Return the (X, Y) coordinate for the center point of the cell that contains the specified text.  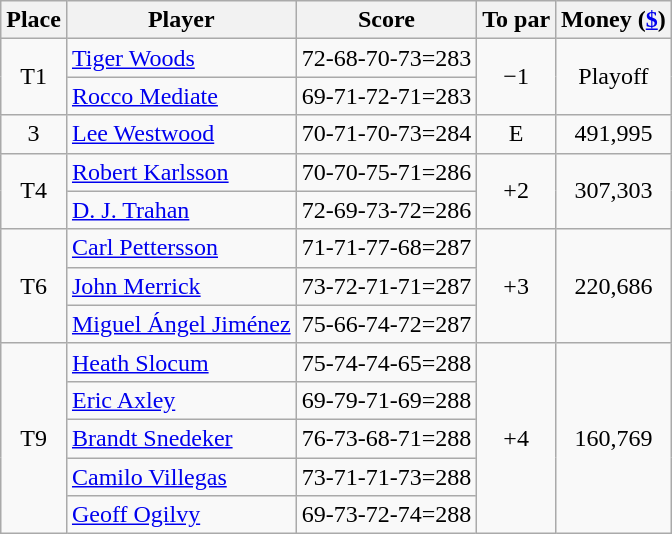
76-73-68-71=288 (386, 438)
Lee Westwood (181, 134)
71-71-77-68=287 (386, 248)
D. J. Trahan (181, 210)
Miguel Ángel Jiménez (181, 324)
Eric Axley (181, 400)
Carl Pettersson (181, 248)
70-71-70-73=284 (386, 134)
Money ($) (614, 20)
Heath Slocum (181, 362)
T4 (34, 191)
Geoff Ogilvy (181, 515)
T6 (34, 286)
−1 (516, 77)
307,303 (614, 191)
Place (34, 20)
Rocco Mediate (181, 96)
T1 (34, 77)
Tiger Woods (181, 58)
T9 (34, 438)
70-70-75-71=286 (386, 172)
3 (34, 134)
220,686 (614, 286)
+2 (516, 191)
Score (386, 20)
69-71-72-71=283 (386, 96)
E (516, 134)
+4 (516, 438)
73-72-71-71=287 (386, 286)
Brandt Snedeker (181, 438)
69-73-72-74=288 (386, 515)
Camilo Villegas (181, 477)
To par (516, 20)
+3 (516, 286)
73-71-71-73=288 (386, 477)
75-74-74-65=288 (386, 362)
491,995 (614, 134)
75-66-74-72=287 (386, 324)
69-79-71-69=288 (386, 400)
Player (181, 20)
John Merrick (181, 286)
Playoff (614, 77)
72-68-70-73=283 (386, 58)
72-69-73-72=286 (386, 210)
Robert Karlsson (181, 172)
160,769 (614, 438)
